Return (X, Y) of the center of cell containing provided text 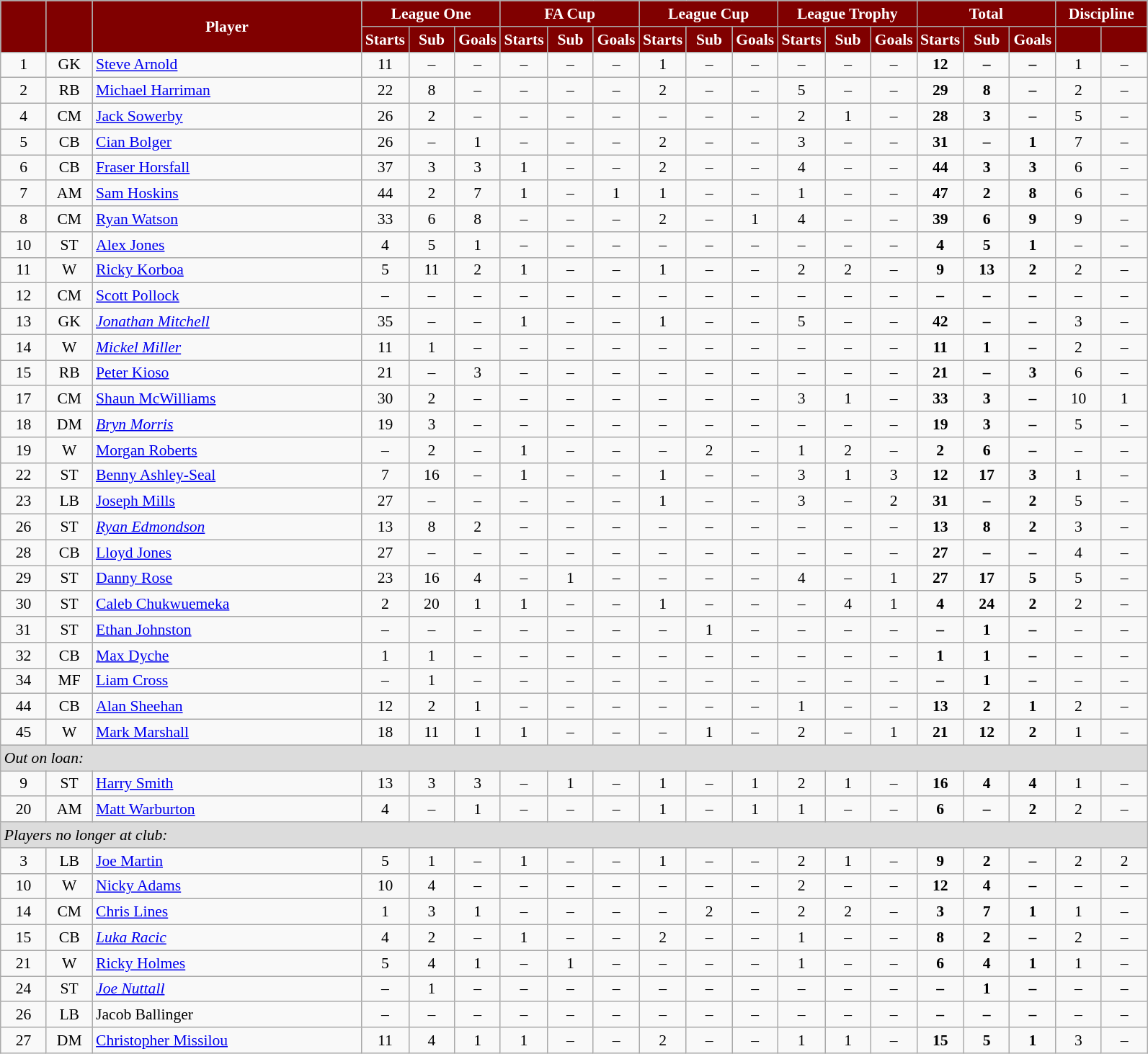
32 (24, 656)
Lloyd Jones (227, 553)
Discipline (1101, 14)
47 (940, 194)
Player (227, 26)
Jacob Ballinger (227, 1015)
Ricky Korboa (227, 270)
Christopher Missilou (227, 1040)
Ricky Holmes (227, 963)
35 (385, 322)
League Cup (709, 14)
Scott Pollock (227, 296)
Liam Cross (227, 681)
Cian Bolger (227, 142)
Jonathan Mitchell (227, 322)
34 (24, 681)
Ryan Watson (227, 219)
Joe Nuttall (227, 989)
Caleb Chukwuemeka (227, 604)
Danny Rose (227, 579)
League Trophy (847, 14)
39 (940, 219)
Chris Lines (227, 912)
Bryn Morris (227, 424)
Jack Sowerby (227, 117)
Alex Jones (227, 245)
42 (940, 322)
Max Dyche (227, 656)
League One (431, 14)
Ethan Johnston (227, 630)
Michael Harriman (227, 91)
Sam Hoskins (227, 194)
Shaun McWilliams (227, 399)
37 (385, 168)
Luka Racic (227, 938)
Mark Marshall (227, 733)
Peter Kioso (227, 373)
45 (24, 733)
Mickel Miller (227, 347)
Joseph Mills (227, 501)
Ryan Edmondson (227, 527)
Alan Sheehan (227, 707)
Total (986, 14)
Benny Ashley-Seal (227, 475)
FA Cup (569, 14)
Players no longer at club: (574, 835)
Nicky Adams (227, 886)
Steve Arnold (227, 65)
Out on loan: (574, 758)
Harry Smith (227, 784)
Fraser Horsfall (227, 168)
MF (69, 681)
Matt Warburton (227, 810)
Morgan Roberts (227, 450)
Joe Martin (227, 861)
